Provide the (x, y) coordinate of the cell's center where the given text is located.  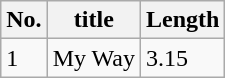
Length (183, 20)
My Way (94, 58)
No. (24, 20)
1 (24, 58)
title (94, 20)
3.15 (183, 58)
